Pinpoint the cell where the given text exists, returning its (x, y) midpoint coordinate. 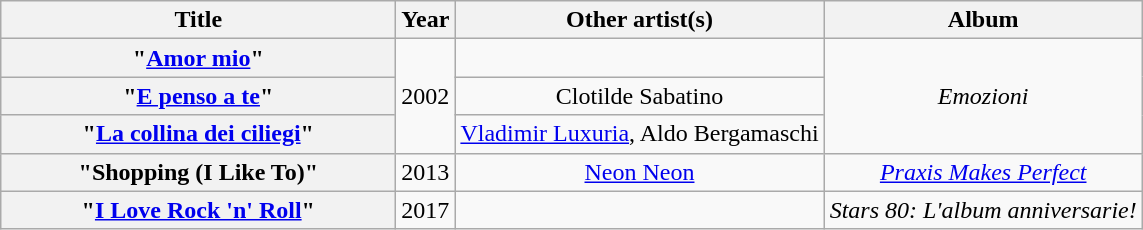
Other artist(s) (640, 20)
2013 (426, 172)
"E penso a te" (198, 96)
Emozioni (983, 96)
Title (198, 20)
Album (983, 20)
"Amor mio" (198, 58)
"La collina dei ciliegi" (198, 134)
Praxis Makes Perfect (983, 172)
"Shopping (I Like To)" (198, 172)
"I Love Rock 'n' Roll" (198, 210)
Year (426, 20)
2002 (426, 96)
Neon Neon (640, 172)
Vladimir Luxuria, Aldo Bergamaschi (640, 134)
2017 (426, 210)
Clotilde Sabatino (640, 96)
Stars 80: L'album anniversarie! (983, 210)
